Locate the cell with the specified text and output its [x, y] center coordinate. 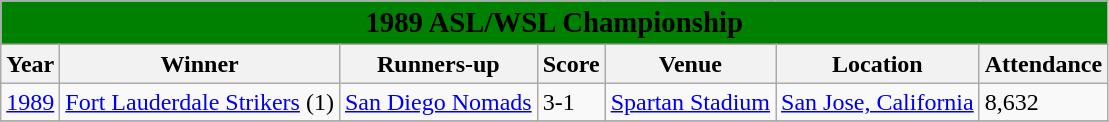
Runners-up [438, 64]
Location [878, 64]
San Diego Nomads [438, 102]
1989 [30, 102]
3-1 [571, 102]
Year [30, 64]
Score [571, 64]
San Jose, California [878, 102]
Fort Lauderdale Strikers (1) [200, 102]
Attendance [1043, 64]
Winner [200, 64]
Spartan Stadium [690, 102]
Venue [690, 64]
1989 ASL/WSL Championship [554, 23]
8,632 [1043, 102]
